From the cell containing the given text, extract its center point as [X, Y] coordinate. 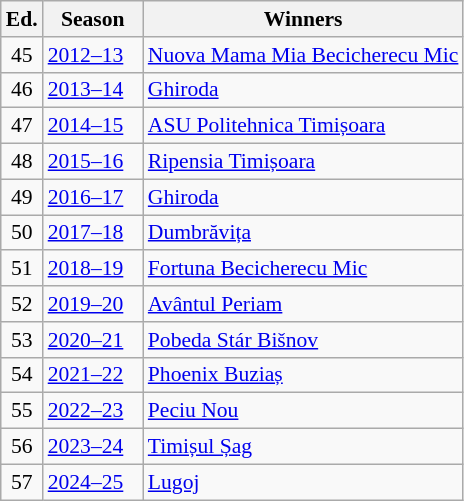
46 [22, 90]
Phoenix Buziaș [304, 375]
Season [93, 19]
Winners [304, 19]
2012–13 [93, 55]
2024–25 [93, 482]
2017–18 [93, 233]
2022–23 [93, 411]
2023–24 [93, 447]
57 [22, 482]
2019–20 [93, 304]
2021–22 [93, 375]
Nuova Mama Mia Becicherecu Mic [304, 55]
Timișul Șag [304, 447]
ASU Politehnica Timișoara [304, 126]
2015–16 [93, 162]
2020–21 [93, 340]
45 [22, 55]
55 [22, 411]
54 [22, 375]
Peciu Nou [304, 411]
2013–14 [93, 90]
56 [22, 447]
Pobeda Stár Bišnov [304, 340]
52 [22, 304]
48 [22, 162]
Dumbrăvița [304, 233]
53 [22, 340]
2018–19 [93, 269]
Avântul Periam [304, 304]
49 [22, 197]
Ripensia Timișoara [304, 162]
2014–15 [93, 126]
Ed. [22, 19]
47 [22, 126]
Fortuna Becicherecu Mic [304, 269]
Lugoj [304, 482]
51 [22, 269]
50 [22, 233]
2016–17 [93, 197]
